Output the [X, Y] coordinate of the center of the cell containing the given text.  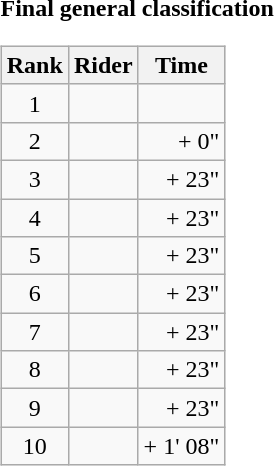
1 [34, 103]
+ 0" [182, 141]
+ 1' 08" [182, 446]
Rank [34, 65]
Time [182, 65]
4 [34, 217]
3 [34, 179]
10 [34, 446]
6 [34, 294]
9 [34, 408]
7 [34, 332]
Rider [103, 65]
2 [34, 141]
5 [34, 256]
8 [34, 370]
